Return (X, Y) of the center of cell containing provided text 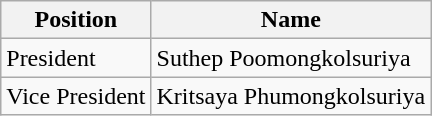
Kritsaya Phumongkolsuriya (291, 96)
Suthep Poomongkolsuriya (291, 58)
Position (76, 20)
Vice President (76, 96)
Name (291, 20)
President (76, 58)
